Return the (x, y) coordinate for the center point of the cell that contains the specified text.  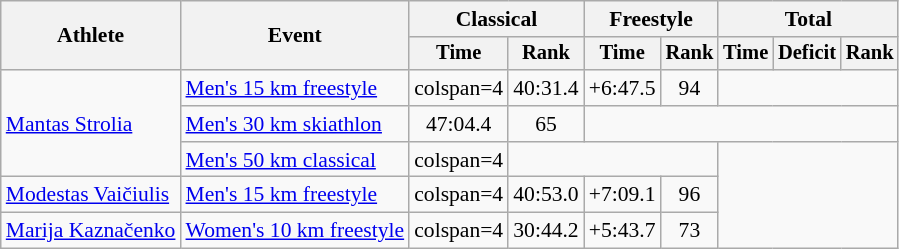
Women's 10 km freestyle (294, 231)
Mantas Strolia (91, 124)
Modestas Vaičiulis (91, 195)
Total (808, 19)
Athlete (91, 36)
96 (690, 195)
40:53.0 (546, 195)
40:31.4 (546, 88)
65 (546, 124)
+6:47.5 (622, 88)
+5:43.7 (622, 231)
47:04.4 (458, 124)
Men's 50 km classical (294, 160)
73 (690, 231)
Men's 30 km skiathlon (294, 124)
Freestyle (651, 19)
Classical (496, 19)
Deficit (807, 54)
94 (690, 88)
30:44.2 (546, 231)
+7:09.1 (622, 195)
Marija Kaznačenko (91, 231)
Event (294, 36)
